Return the [X, Y] coordinate for the center point of the cell that contains the specified text.  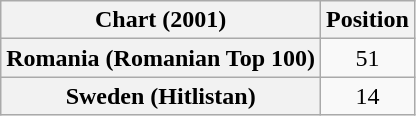
51 [368, 58]
Romania (Romanian Top 100) [161, 58]
Chart (2001) [161, 20]
Sweden (Hitlistan) [161, 96]
14 [368, 96]
Position [368, 20]
